Return the (X, Y) coordinate for the center point of the cell that contains the specified text.  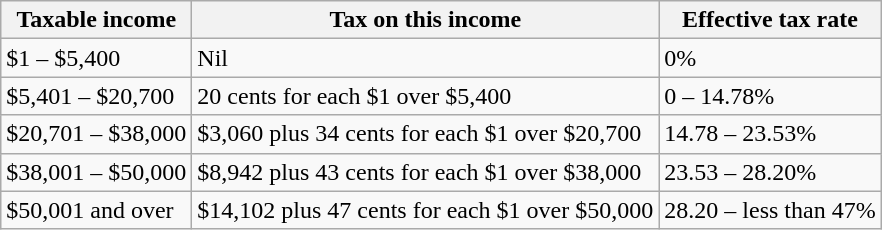
Effective tax rate (770, 20)
Taxable income (96, 20)
0% (770, 58)
14.78 – 23.53% (770, 134)
$1 – $5,400 (96, 58)
23.53 – 28.20% (770, 172)
20 cents for each $1 over $5,400 (426, 96)
$5,401 – $20,700 (96, 96)
$38,001 – $50,000 (96, 172)
$20,701 – $38,000 (96, 134)
Nil (426, 58)
Tax on this income (426, 20)
$14,102 plus 47 cents for each $1 over $50,000 (426, 210)
$50,001 and over (96, 210)
0 – 14.78% (770, 96)
$3,060 plus 34 cents for each $1 over $20,700 (426, 134)
28.20 – less than 47% (770, 210)
$8,942 plus 43 cents for each $1 over $38,000 (426, 172)
